Scan for the cell matching the given text and deliver its [X, Y] coordinate at center. 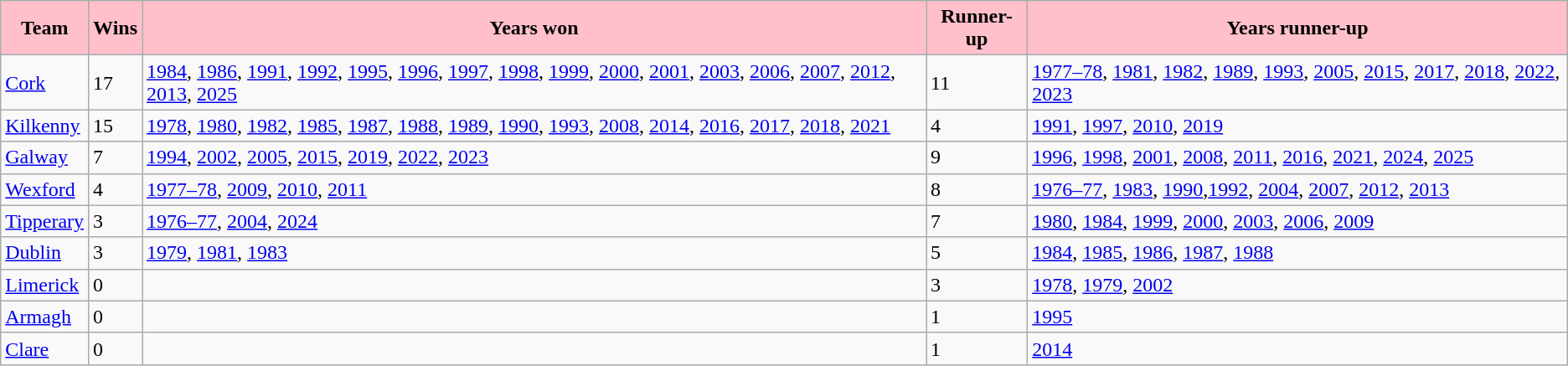
Kilkenny [45, 126]
Tipperary [45, 221]
1977–78, 1981, 1982, 1989, 1993, 2005, 2015, 2017, 2018, 2022, 2023 [1298, 82]
1978, 1980, 1982, 1985, 1987, 1988, 1989, 1990, 1993, 2008, 2014, 2016, 2017, 2018, 2021 [534, 126]
11 [977, 82]
1976–77, 2004, 2024 [534, 221]
1994, 2002, 2005, 2015, 2019, 2022, 2023 [534, 157]
8 [977, 189]
Cork [45, 82]
Limerick [45, 285]
Armagh [45, 317]
2014 [1298, 348]
1996, 1998, 2001, 2008, 2011, 2016, 2021, 2024, 2025 [1298, 157]
1976–77, 1983, 1990,1992, 2004, 2007, 2012, 2013 [1298, 189]
1984, 1985, 1986, 1987, 1988 [1298, 253]
15 [116, 126]
Galway [45, 157]
Runner-up [977, 28]
5 [977, 253]
Years won [534, 28]
1984, 1986, 1991, 1992, 1995, 1996, 1997, 1998, 1999, 2000, 2001, 2003, 2006, 2007, 2012, 2013, 2025 [534, 82]
9 [977, 157]
1995 [1298, 317]
1979, 1981, 1983 [534, 253]
17 [116, 82]
Wins [116, 28]
1980, 1984, 1999, 2000, 2003, 2006, 2009 [1298, 221]
1977–78, 2009, 2010, 2011 [534, 189]
1978, 1979, 2002 [1298, 285]
Dublin [45, 253]
Team [45, 28]
1991, 1997, 2010, 2019 [1298, 126]
Years runner-up [1298, 28]
Clare [45, 348]
Wexford [45, 189]
